From the cell containing the given text, extract its center point as [x, y] coordinate. 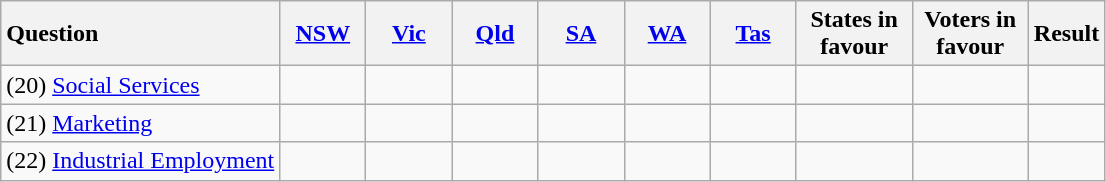
(21) Marketing [140, 123]
Vic [409, 34]
(22) Industrial Employment [140, 161]
Question [140, 34]
Result [1066, 34]
Tas [753, 34]
Voters in favour [970, 34]
WA [667, 34]
Qld [495, 34]
States in favour [854, 34]
NSW [323, 34]
SA [581, 34]
(20) Social Services [140, 85]
